Pinpoint the cell where the given text exists, returning its (x, y) midpoint coordinate. 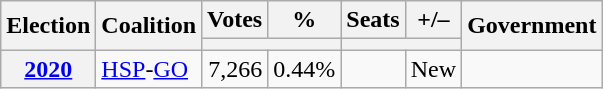
Votes (235, 20)
Government (532, 26)
Seats (373, 20)
New (433, 69)
HSP-GO (149, 69)
2020 (48, 69)
% (304, 20)
Coalition (149, 26)
0.44% (304, 69)
Election (48, 26)
7,266 (235, 69)
+/– (433, 20)
